Return the (x, y) coordinate for the center point of the cell that contains the specified text.  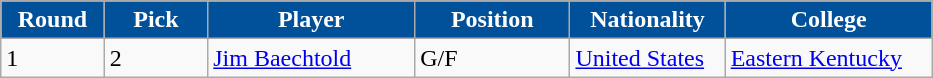
Position (492, 20)
2 (156, 58)
G/F (492, 58)
College (828, 20)
Player (312, 20)
United States (648, 58)
1 (52, 58)
Nationality (648, 20)
Eastern Kentucky (828, 58)
Jim Baechtold (312, 58)
Round (52, 20)
Pick (156, 20)
